Extract the [X, Y] coordinate from the center of the cell holding the provided text.  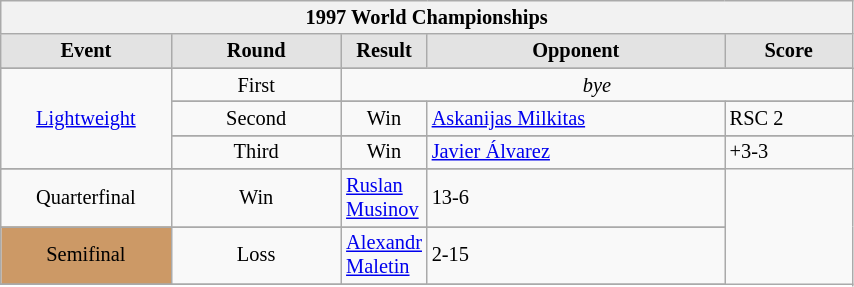
1997 World Championships [427, 17]
First [256, 85]
Lightweight [86, 118]
Loss [256, 255]
Javier Álvarez [576, 152]
+3-3 [789, 152]
Score [789, 51]
Opponent [576, 51]
Ruslan Musinov [384, 198]
13-6 [576, 198]
Quarterfinal [86, 198]
bye [596, 85]
Round [256, 51]
Alexandr Maletin [384, 255]
Result [384, 51]
Semifinal [86, 255]
Second [256, 118]
Event [86, 51]
2-15 [576, 255]
Askanijas Milkitas [576, 118]
RSC 2 [789, 118]
Third [256, 152]
